Scan for the cell matching the given text and deliver its [x, y] coordinate at center. 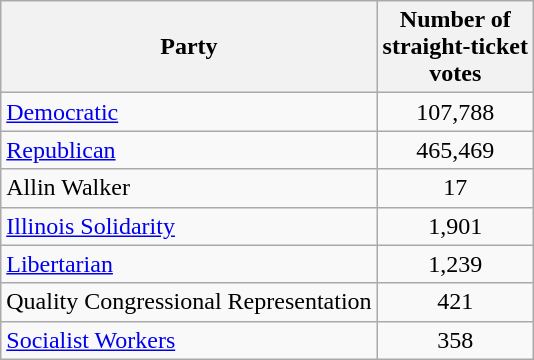
Democratic [189, 112]
Number ofstraight-ticketvotes [455, 47]
1,901 [455, 226]
Party [189, 47]
107,788 [455, 112]
465,469 [455, 150]
Illinois Solidarity [189, 226]
17 [455, 188]
Quality Congressional Representation [189, 302]
Republican [189, 150]
Allin Walker [189, 188]
Socialist Workers [189, 340]
Libertarian [189, 264]
421 [455, 302]
1,239 [455, 264]
358 [455, 340]
